Pinpoint the cell where the given text exists, returning its [X, Y] midpoint coordinate. 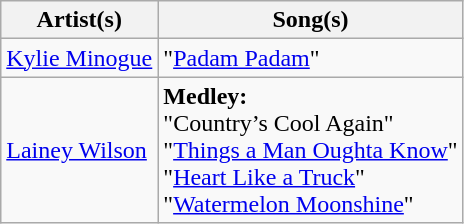
Song(s) [310, 20]
Artist(s) [80, 20]
Lainey Wilson [80, 150]
"Padam Padam" [310, 58]
Medley:"Country’s Cool Again""Things a Man Oughta Know""Heart Like a Truck""Watermelon Moonshine" [310, 150]
Kylie Minogue [80, 58]
